Provide the (x, y) coordinate of the cell's center where the given text is located.  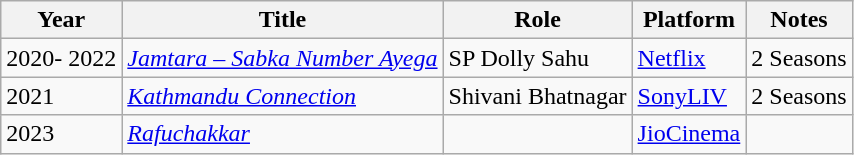
2020- 2022 (62, 58)
Rafuchakkar (282, 134)
SP Dolly Sahu (538, 58)
Kathmandu Connection (282, 96)
Platform (689, 20)
2021 (62, 96)
Shivani Bhatnagar (538, 96)
Netflix (689, 58)
JioCinema (689, 134)
Notes (799, 20)
SonyLIV (689, 96)
Role (538, 20)
Year (62, 20)
Title (282, 20)
Jamtara – Sabka Number Ayega (282, 58)
2023 (62, 134)
